Output the (X, Y) coordinate of the center of the cell containing the given text.  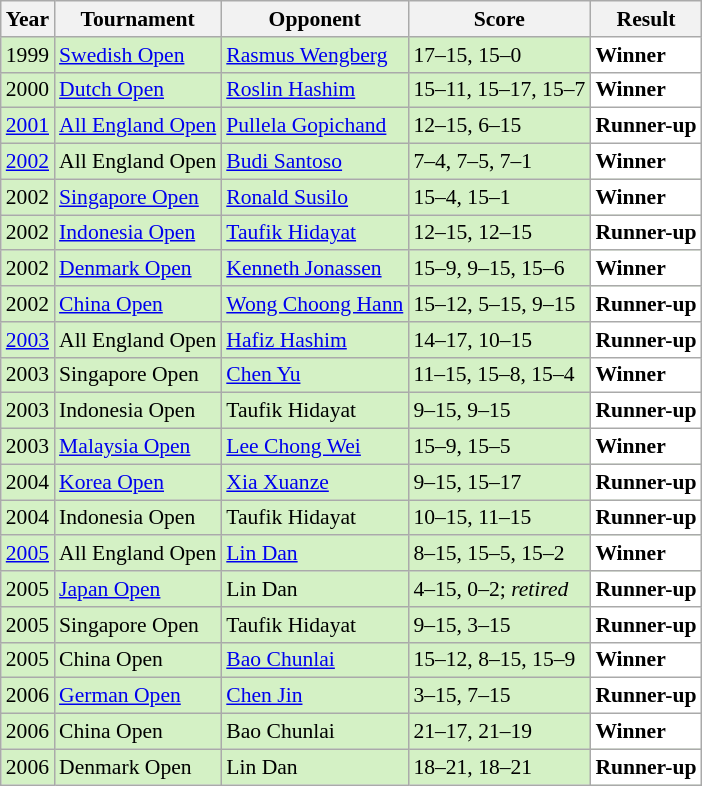
Xia Xuanze (314, 482)
Chen Yu (314, 375)
21–17, 21–19 (499, 732)
3–15, 7–15 (499, 696)
German Open (138, 696)
12–15, 12–15 (499, 233)
Tournament (138, 19)
Opponent (314, 19)
18–21, 18–21 (499, 767)
Result (646, 19)
Dutch Open (138, 90)
8–15, 15–5, 15–2 (499, 554)
Wong Choong Hann (314, 304)
17–15, 15–0 (499, 55)
Swedish Open (138, 55)
1999 (28, 55)
Ronald Susilo (314, 197)
15–9, 9–15, 15–6 (499, 269)
12–15, 6–15 (499, 126)
Rasmus Wengberg (314, 55)
15–11, 15–17, 15–7 (499, 90)
Score (499, 19)
15–12, 8–15, 15–9 (499, 660)
Year (28, 19)
15–12, 5–15, 9–15 (499, 304)
Chen Jin (314, 696)
Lee Chong Wei (314, 447)
2000 (28, 90)
7–4, 7–5, 7–1 (499, 162)
Kenneth Jonassen (314, 269)
15–4, 15–1 (499, 197)
9–15, 15–17 (499, 482)
Malaysia Open (138, 447)
14–17, 10–15 (499, 340)
4–15, 0–2; retired (499, 589)
Budi Santoso (314, 162)
11–15, 15–8, 15–4 (499, 375)
Pullela Gopichand (314, 126)
15–9, 15–5 (499, 447)
2001 (28, 126)
10–15, 11–15 (499, 518)
Roslin Hashim (314, 90)
Japan Open (138, 589)
9–15, 9–15 (499, 411)
9–15, 3–15 (499, 625)
Hafiz Hashim (314, 340)
Korea Open (138, 482)
